Output the (X, Y) coordinate of the center of the cell containing the given text.  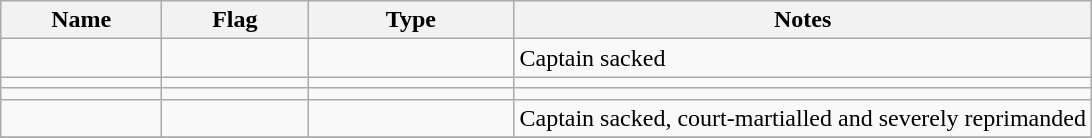
Captain sacked (803, 58)
Flag (235, 20)
Type (411, 20)
Captain sacked, court-martialled and severely reprimanded (803, 118)
Name (82, 20)
Notes (803, 20)
